Provide the (x, y) coordinate of the cell's center where the given text is located.  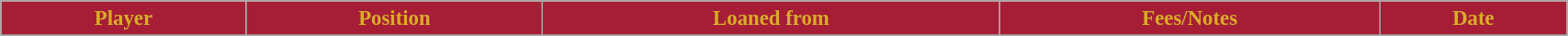
Loaned from (772, 18)
Position (395, 18)
Player (123, 18)
Fees/Notes (1190, 18)
Date (1473, 18)
